Search for the cell housing the specified text and yield its [X, Y] center coordinate. 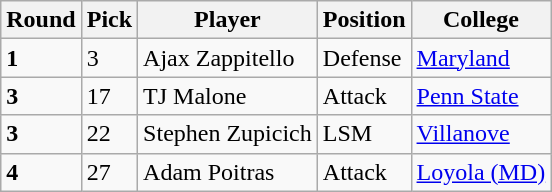
Stephen Zupicich [228, 134]
Round [41, 20]
Ajax Zappitello [228, 58]
1 [41, 58]
Defense [364, 58]
27 [109, 172]
22 [109, 134]
Pick [109, 20]
4 [41, 172]
Position [364, 20]
TJ Malone [228, 96]
Maryland [481, 58]
Loyola (MD) [481, 172]
Villanove [481, 134]
LSM [364, 134]
Penn State [481, 96]
17 [109, 96]
Player [228, 20]
Adam Poitras [228, 172]
College [481, 20]
